Locate the cell with the specified text and output its (x, y) center coordinate. 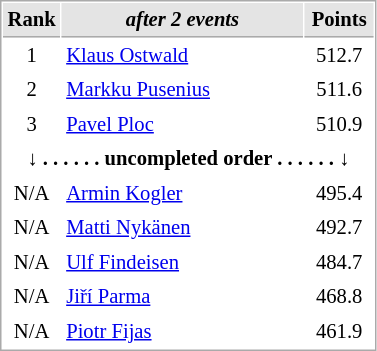
484.7 (340, 262)
↓ . . . . . . uncompleted order . . . . . . ↓ (188, 158)
1 (32, 56)
Rank (32, 20)
Klaus Ostwald (183, 56)
Markku Pusenius (183, 90)
492.7 (340, 228)
after 2 events (183, 20)
Pavel Ploc (183, 124)
Ulf Findeisen (183, 262)
495.4 (340, 194)
Jiří Parma (183, 296)
Points (340, 20)
Matti Nykänen (183, 228)
511.6 (340, 90)
Armin Kogler (183, 194)
Piotr Fijas (183, 332)
3 (32, 124)
461.9 (340, 332)
468.8 (340, 296)
512.7 (340, 56)
510.9 (340, 124)
2 (32, 90)
